Find where the given text appears and provide that cell's center as [X, Y] coordinate. 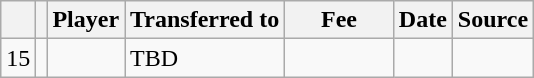
TBD [205, 58]
Source [492, 20]
Fee [340, 20]
Player [86, 20]
Date [422, 20]
Transferred to [205, 20]
15 [18, 58]
